Capture the cell that displays the provided text and extract its [x, y] central coordinate. 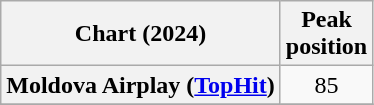
Moldova Airplay (TopHit) [141, 85]
Peakposition [326, 34]
85 [326, 85]
Chart (2024) [141, 34]
